Return the [x, y] coordinate for the center point of the cell that contains the specified text.  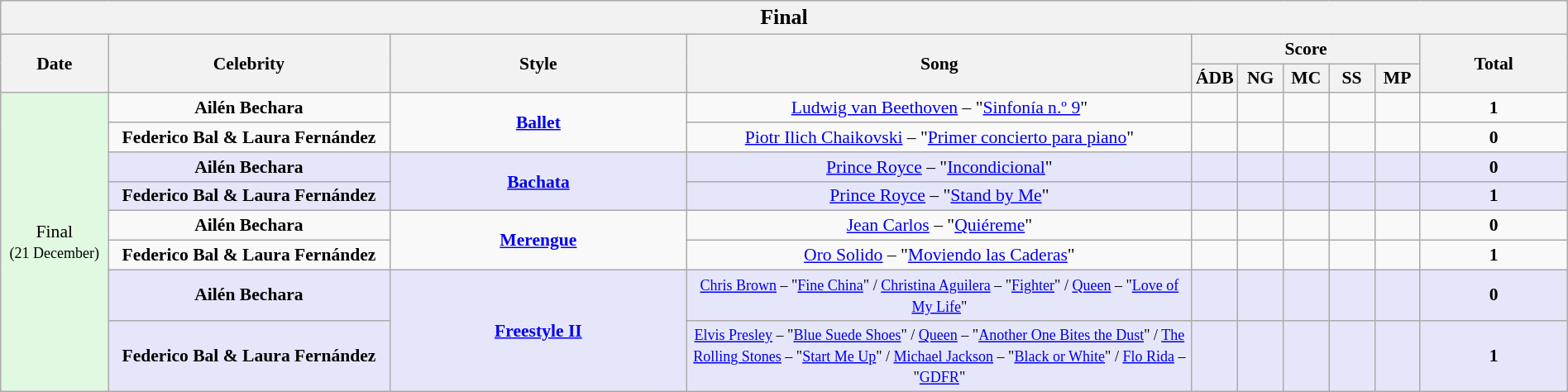
Ludwig van Beethoven – "Sinfonía n.º 9" [939, 108]
Style [538, 63]
MP [1398, 79]
Celebrity [249, 63]
Jean Carlos – "Quiéreme" [939, 226]
MC [1307, 79]
Total [1494, 63]
Merengue [538, 240]
Final [784, 17]
NG [1260, 79]
Ballet [538, 122]
SS [1351, 79]
Chris Brown – "Fine China" / Christina Aguilera – "Fighter" / Queen – "Love of My Life" [939, 294]
Piotr Ilich Chaikovski – "Primer concierto para piano" [939, 137]
Freestyle II [538, 331]
Bachata [538, 182]
Song [939, 63]
Prince Royce – "Incondicional" [939, 167]
Prince Royce – "Stand by Me" [939, 196]
Oro Solido – "Moviendo las Caderas" [939, 256]
Score [1306, 49]
Date [55, 63]
ÁDB [1215, 79]
